Pinpoint the cell where the given text exists, returning its [x, y] midpoint coordinate. 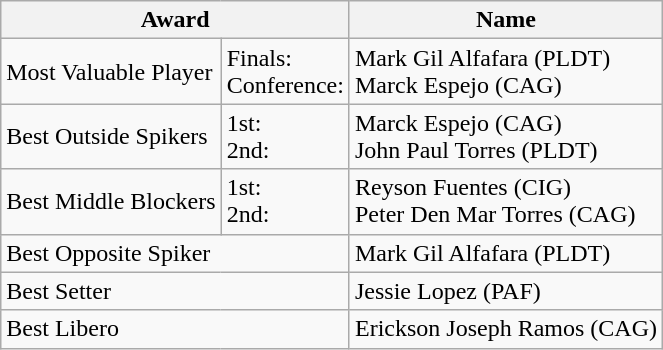
Mark Gil Alfafara (PLDT) [506, 253]
Best Middle Blockers [111, 202]
Jessie Lopez (PAF) [506, 291]
Best Outside Spikers [111, 136]
Best Opposite Spiker [176, 253]
Best Libero [176, 329]
Marck Espejo (CAG)John Paul Torres (PLDT) [506, 136]
Reyson Fuentes (CIG)Peter Den Mar Torres (CAG) [506, 202]
Award [176, 20]
Best Setter [176, 291]
Most Valuable Player [111, 72]
Name [506, 20]
Finals:Conference: [285, 72]
Mark Gil Alfafara (PLDT)Marck Espejo (CAG) [506, 72]
Erickson Joseph Ramos (CAG) [506, 329]
